Pinpoint the cell where the given text exists, returning its [x, y] midpoint coordinate. 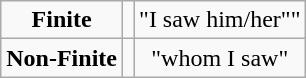
"whom I saw" [220, 58]
Finite [62, 20]
Non-Finite [62, 58]
"I saw him/her"" [220, 20]
